For the text-containing cell, return its midpoint in (X, Y) coordinate format. 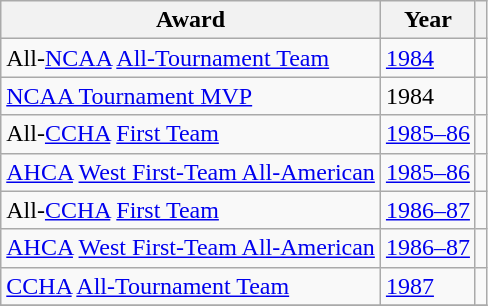
NCAA Tournament MVP (191, 96)
All-NCAA All-Tournament Team (191, 58)
Award (191, 20)
1987 (428, 286)
CCHA All-Tournament Team (191, 286)
Year (428, 20)
